Search for the cell housing the specified text and yield its (x, y) center coordinate. 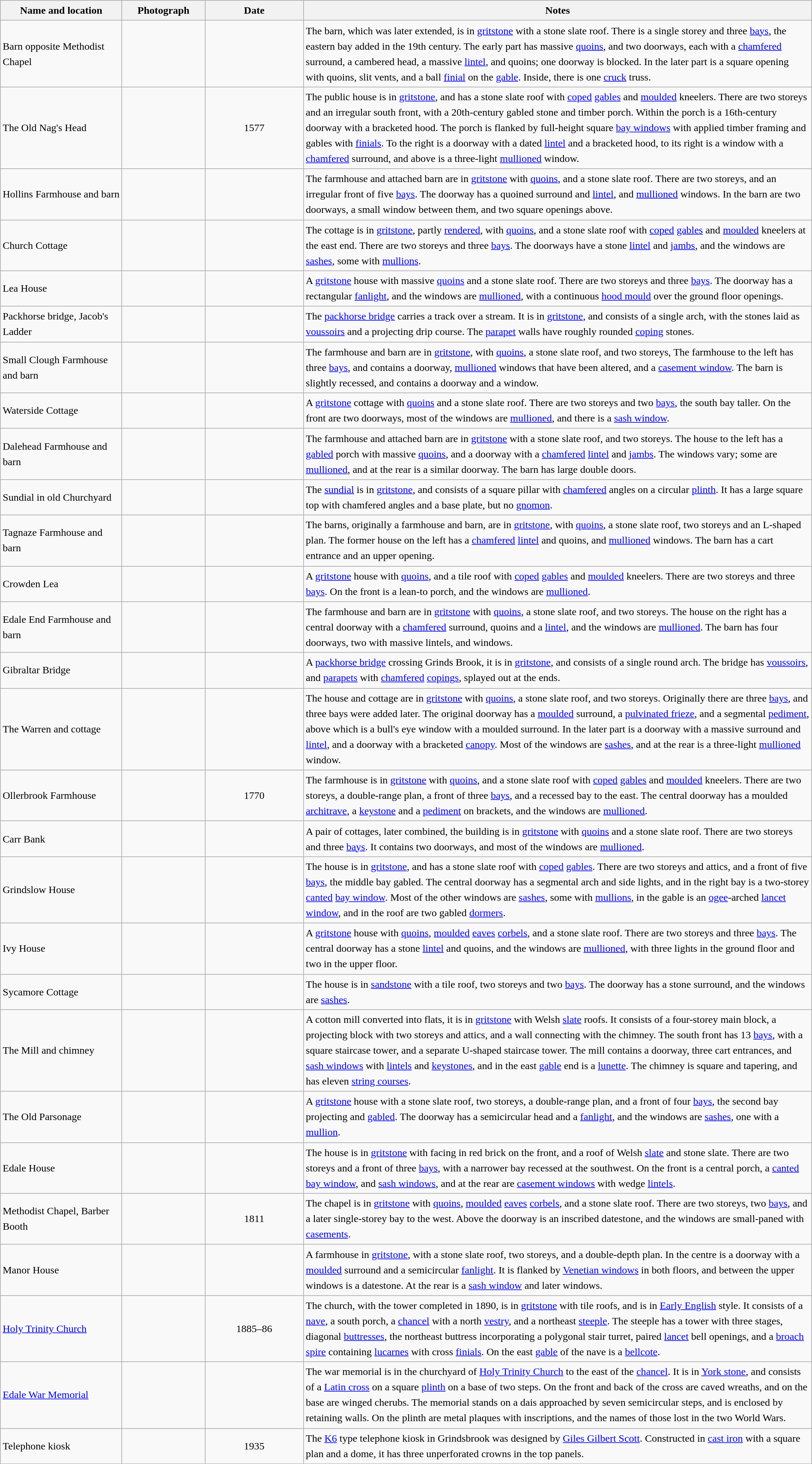
Crowden Lea (61, 584)
Sycamore Cottage (61, 992)
1770 (254, 796)
Ollerbrook Farmhouse (61, 796)
Sundial in old Churchyard (61, 497)
Telephone kiosk (61, 1446)
Photograph (164, 10)
Edale End Farmhouse and barn (61, 627)
Holy Trinity Church (61, 1329)
Lea House (61, 289)
Small Clough Farmhouse and barn (61, 367)
1885–86 (254, 1329)
Dalehead Farmhouse and barn (61, 454)
The Mill and chimney (61, 1050)
Church Cottage (61, 245)
Name and location (61, 10)
Carr Bank (61, 839)
1811 (254, 1219)
Grindslow House (61, 890)
Waterside Cottage (61, 410)
Methodist Chapel, Barber Booth (61, 1219)
Tagnaze Farmhouse and barn (61, 541)
Edale War Memorial (61, 1395)
The Warren and cottage (61, 729)
Packhorse bridge, Jacob's Ladder (61, 324)
Manor House (61, 1270)
1577 (254, 128)
The Old Parsonage (61, 1117)
Gibraltar Bridge (61, 671)
Edale House (61, 1168)
Barn opposite Methodist Chapel (61, 54)
Hollins Farmhouse and barn (61, 194)
The house is in sandstone with a tile roof, two storeys and two bays. The doorway has a stone surround, and the windows are sashes. (558, 992)
Date (254, 10)
The Old Nag's Head (61, 128)
Ivy House (61, 948)
1935 (254, 1446)
Notes (558, 10)
